Extract the (x, y) coordinate from the center of the cell holding the provided text.  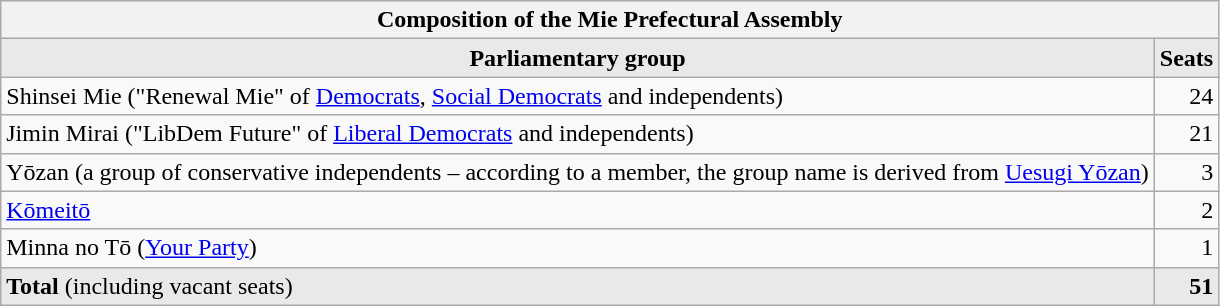
Parliamentary group (578, 58)
3 (1186, 172)
Shinsei Mie ("Renewal Mie" of Democrats, Social Democrats and independents) (578, 96)
2 (1186, 210)
Composition of the Mie Prefectural Assembly (610, 20)
Kōmeitō (578, 210)
24 (1186, 96)
Jimin Mirai ("LibDem Future" of Liberal Democrats and independents) (578, 134)
Total (including vacant seats) (578, 286)
Seats (1186, 58)
1 (1186, 248)
Minna no Tō (Your Party) (578, 248)
21 (1186, 134)
Yōzan (a group of conservative independents – according to a member, the group name is derived from Uesugi Yōzan) (578, 172)
51 (1186, 286)
